Extract the (x, y) coordinate from the center of the cell holding the provided text.  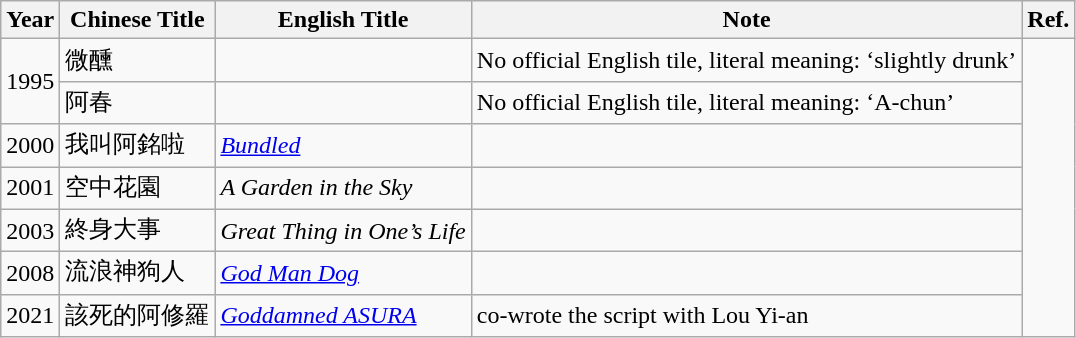
Year (30, 20)
2008 (30, 274)
2021 (30, 316)
Chinese Title (138, 20)
終身大事 (138, 230)
流浪神狗人 (138, 274)
Ref. (1048, 20)
God Man Dog (343, 274)
Great Thing in One’s Life (343, 230)
微醺 (138, 60)
阿春 (138, 102)
No official English tile, literal meaning: ‘A-chun’ (746, 102)
Bundled (343, 146)
A Garden in the Sky (343, 188)
English Title (343, 20)
2001 (30, 188)
Note (746, 20)
co-wrote the script with Lou Yi-an (746, 316)
2000 (30, 146)
2003 (30, 230)
空中花園 (138, 188)
Goddamned ASURA (343, 316)
該死的阿修羅 (138, 316)
1995 (30, 82)
我叫阿銘啦 (138, 146)
No official English tile, literal meaning: ‘slightly drunk’ (746, 60)
